Detect which cell encompasses the target text, then output its (x, y) center coordinate. 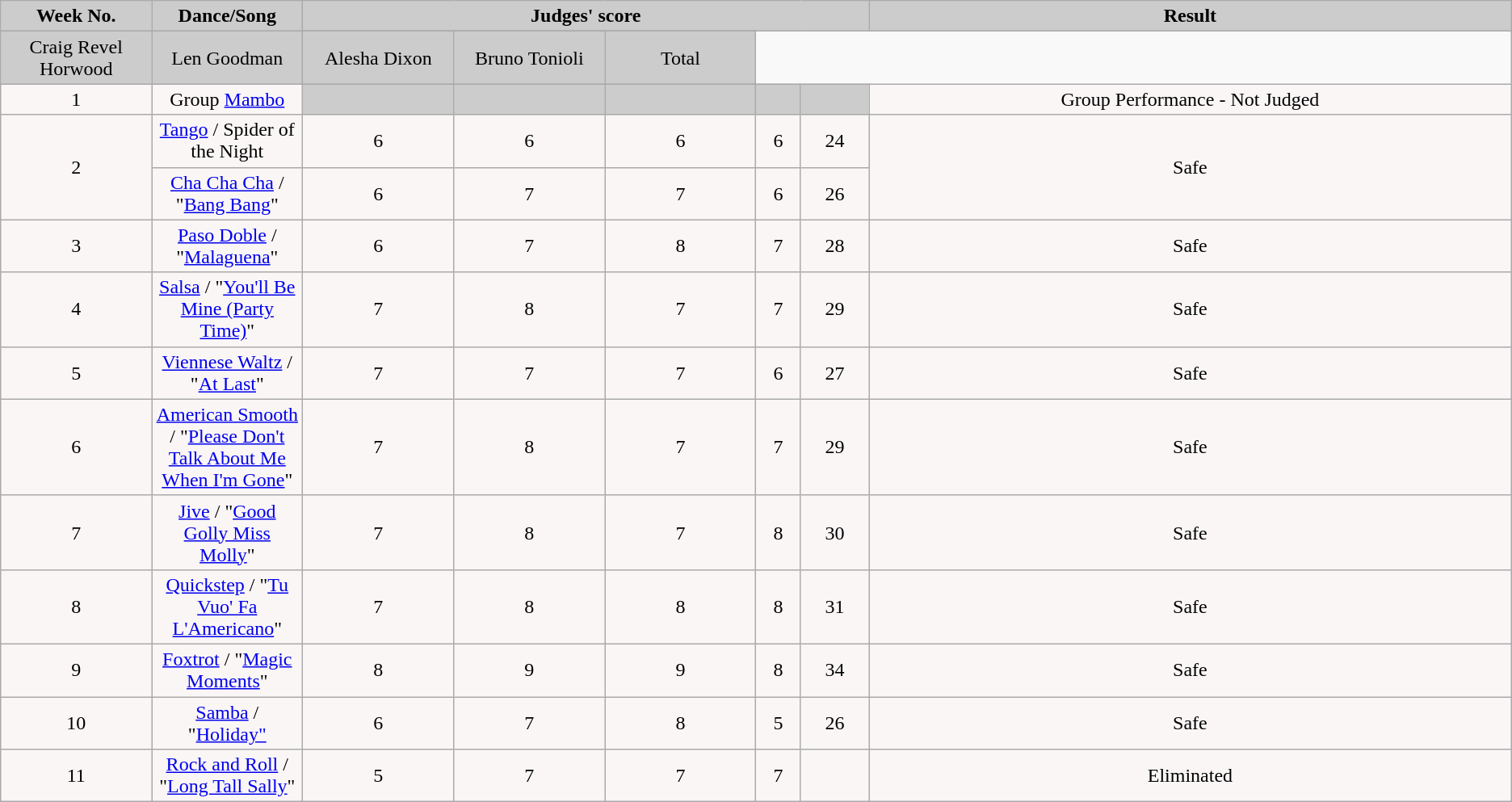
11 (76, 775)
31 (834, 607)
3 (76, 246)
4 (76, 309)
Judges' score (586, 16)
1 (76, 99)
27 (834, 373)
Rock and Roll / "Long Tall Sally" (228, 775)
Len Goodman (228, 58)
Cha Cha Cha / "Bang Bang" (228, 194)
30 (834, 532)
Eliminated (1191, 775)
34 (834, 670)
Viennese Waltz / "At Last" (228, 373)
Alesha Dixon (378, 58)
24 (834, 141)
Dance/Song (228, 16)
Paso Doble / "Malaguena" (228, 246)
28 (834, 246)
Craig Revel Horwood (76, 58)
Group Mambo (228, 99)
Jive / "Good Golly Miss Molly" (228, 532)
Group Performance - Not Judged (1191, 99)
2 (76, 167)
Total (680, 58)
Quickstep / "Tu Vuo' Fa L'Americano" (228, 607)
Bruno Tonioli (530, 58)
Foxtrot / "Magic Moments" (228, 670)
10 (76, 722)
Result (1191, 16)
Samba / "Holiday" (228, 722)
American Smooth / "Please Don't Talk About Me When I'm Gone" (228, 447)
Salsa / "You'll Be Mine (Party Time)" (228, 309)
Tango / Spider of the Night (228, 141)
Week No. (76, 16)
